Detect which cell encompasses the target text, then output its [x, y] center coordinate. 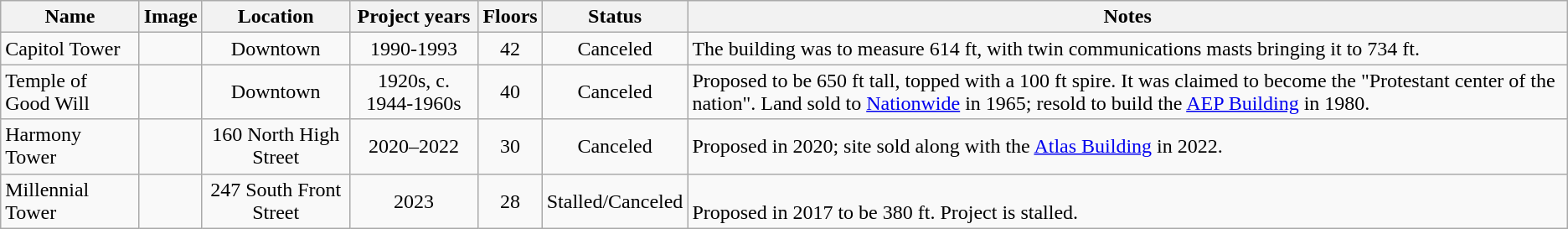
42 [510, 49]
30 [510, 146]
Temple of Good Will [70, 92]
Image [171, 17]
Harmony Tower [70, 146]
160 North High Street [276, 146]
1920s, c. 1944-1960s [414, 92]
2020–2022 [414, 146]
2023 [414, 201]
Stalled/Canceled [615, 201]
40 [510, 92]
Proposed in 2017 to be 380 ft. Project is stalled. [1127, 201]
Name [70, 17]
Status [615, 17]
247 South Front Street [276, 201]
28 [510, 201]
Notes [1127, 17]
1990-1993 [414, 49]
Location [276, 17]
Millennial Tower [70, 201]
Capitol Tower [70, 49]
Floors [510, 17]
Project years [414, 17]
The building was to measure 614 ft, with twin communications masts bringing it to 734 ft. [1127, 49]
Proposed in 2020; site sold along with the Atlas Building in 2022. [1127, 146]
